From the cell containing the given text, extract its center point as (x, y) coordinate. 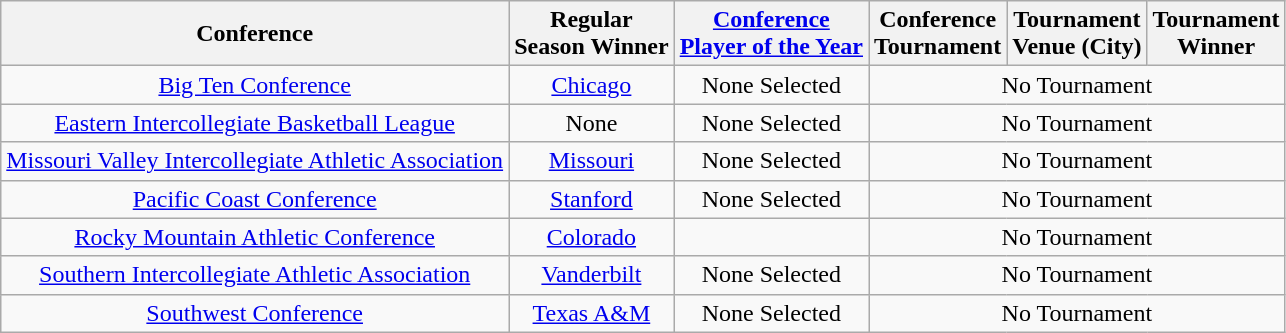
Big Ten Conference (255, 85)
Missouri Valley Intercollegiate Athletic Association (255, 161)
Tournament Winner (1216, 34)
Regular Season Winner (592, 34)
Pacific Coast Conference (255, 199)
Conference Player of the Year (771, 34)
Conference (255, 34)
Chicago (592, 85)
Eastern Intercollegiate Basketball League (255, 123)
Tournament Venue (City) (1077, 34)
None (592, 123)
Southern Intercollegiate Athletic Association (255, 275)
Conference Tournament (938, 34)
Stanford (592, 199)
Missouri (592, 161)
Colorado (592, 237)
Rocky Mountain Athletic Conference (255, 237)
Vanderbilt (592, 275)
Southwest Conference (255, 313)
Texas A&M (592, 313)
